Identify which cell holds the provided text, then report its (x, y) central coordinate. 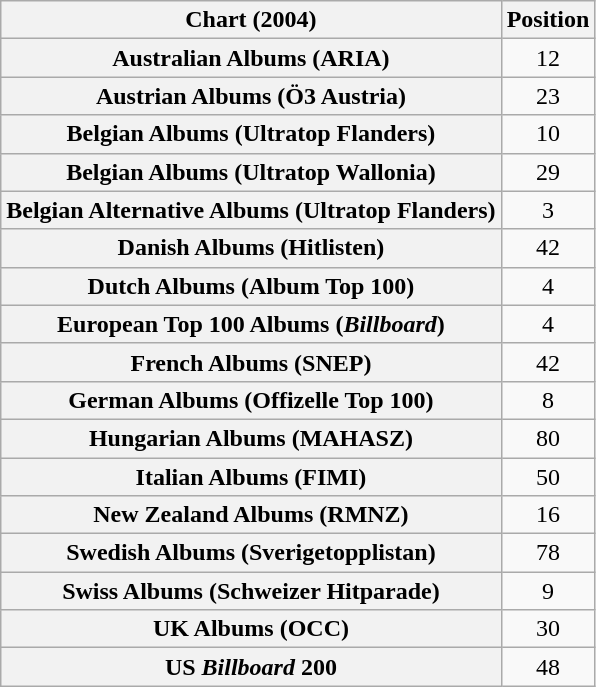
30 (548, 629)
78 (548, 553)
Belgian Alternative Albums (Ultratop Flanders) (251, 210)
German Albums (Offizelle Top 100) (251, 400)
10 (548, 134)
US Billboard 200 (251, 667)
Position (548, 20)
16 (548, 515)
8 (548, 400)
Austrian Albums (Ö3 Austria) (251, 96)
Chart (2004) (251, 20)
French Albums (SNEP) (251, 362)
Belgian Albums (Ultratop Flanders) (251, 134)
50 (548, 477)
9 (548, 591)
UK Albums (OCC) (251, 629)
80 (548, 438)
Hungarian Albums (MAHASZ) (251, 438)
Swiss Albums (Schweizer Hitparade) (251, 591)
23 (548, 96)
12 (548, 58)
29 (548, 172)
Dutch Albums (Album Top 100) (251, 286)
New Zealand Albums (RMNZ) (251, 515)
Belgian Albums (Ultratop Wallonia) (251, 172)
Danish Albums (Hitlisten) (251, 248)
48 (548, 667)
Swedish Albums (Sverigetopplistan) (251, 553)
Italian Albums (FIMI) (251, 477)
European Top 100 Albums (Billboard) (251, 324)
3 (548, 210)
Australian Albums (ARIA) (251, 58)
